Pinpoint the cell where the given text exists, returning its [X, Y] midpoint coordinate. 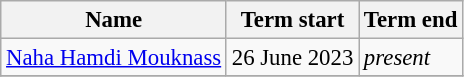
Term end [411, 20]
26 June 2023 [292, 58]
Term start [292, 20]
Name [114, 20]
present [411, 58]
Naha Hamdi Mouknass [114, 58]
